From the cell containing the given text, extract its center point as (x, y) coordinate. 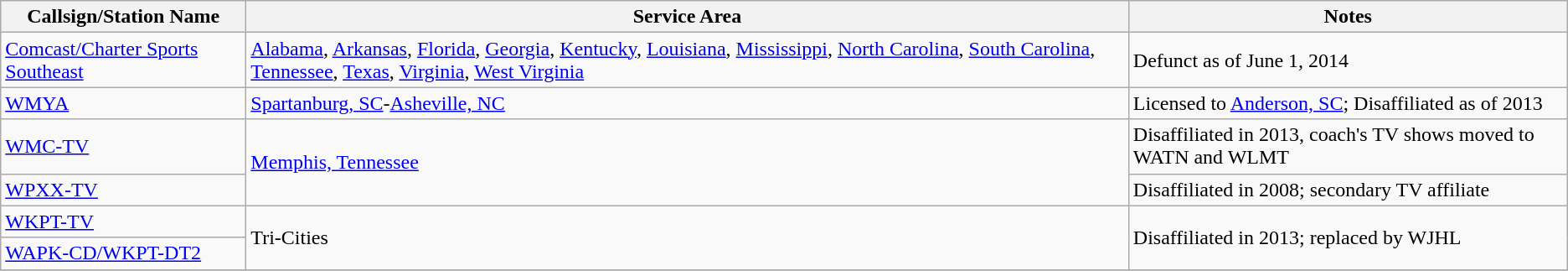
Licensed to Anderson, SC; Disaffiliated as of 2013 (1348, 103)
Memphis, Tennessee (687, 163)
Notes (1348, 17)
Tri-Cities (687, 237)
Defunct as of June 1, 2014 (1348, 60)
Alabama, Arkansas, Florida, Georgia, Kentucky, Louisiana, Mississippi, North Carolina, South Carolina, Tennessee, Texas, Virginia, West Virginia (687, 60)
Spartanburg, SC-Asheville, NC (687, 103)
WAPK-CD/WKPT-DT2 (124, 253)
Service Area (687, 17)
Callsign/Station Name (124, 17)
WKPT-TV (124, 221)
WMC-TV (124, 146)
Disaffiliated in 2013, coach's TV shows moved to WATN and WLMT (1348, 146)
WMYA (124, 103)
WPXX-TV (124, 190)
Comcast/Charter Sports Southeast (124, 60)
Disaffiliated in 2008; secondary TV affiliate (1348, 190)
Disaffiliated in 2013; replaced by WJHL (1348, 237)
